Output the (x, y) coordinate of the center of the cell containing the given text.  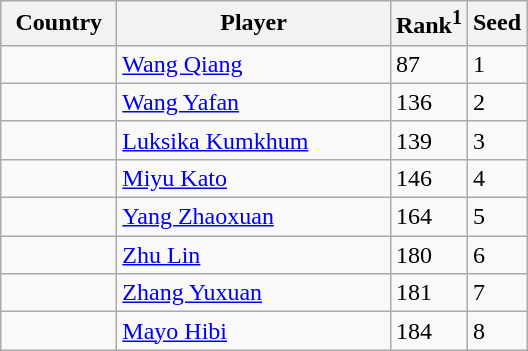
7 (496, 293)
136 (428, 102)
Seed (496, 24)
180 (428, 255)
6 (496, 255)
Country (59, 24)
8 (496, 331)
87 (428, 64)
Luksika Kumkhum (254, 140)
Zhang Yuxuan (254, 293)
2 (496, 102)
Wang Qiang (254, 64)
Player (254, 24)
Wang Yafan (254, 102)
Miyu Kato (254, 178)
164 (428, 217)
Rank1 (428, 24)
Mayo Hibi (254, 331)
146 (428, 178)
5 (496, 217)
Yang Zhaoxuan (254, 217)
1 (496, 64)
139 (428, 140)
181 (428, 293)
Zhu Lin (254, 255)
3 (496, 140)
184 (428, 331)
4 (496, 178)
